Output the [x, y] coordinate of the center of the cell containing the given text.  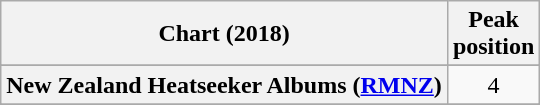
Chart (2018) [224, 34]
4 [493, 85]
Peakposition [493, 34]
New Zealand Heatseeker Albums (RMNZ) [224, 85]
